Determine the (X, Y) coordinate at the center of the cell enclosing the given text.  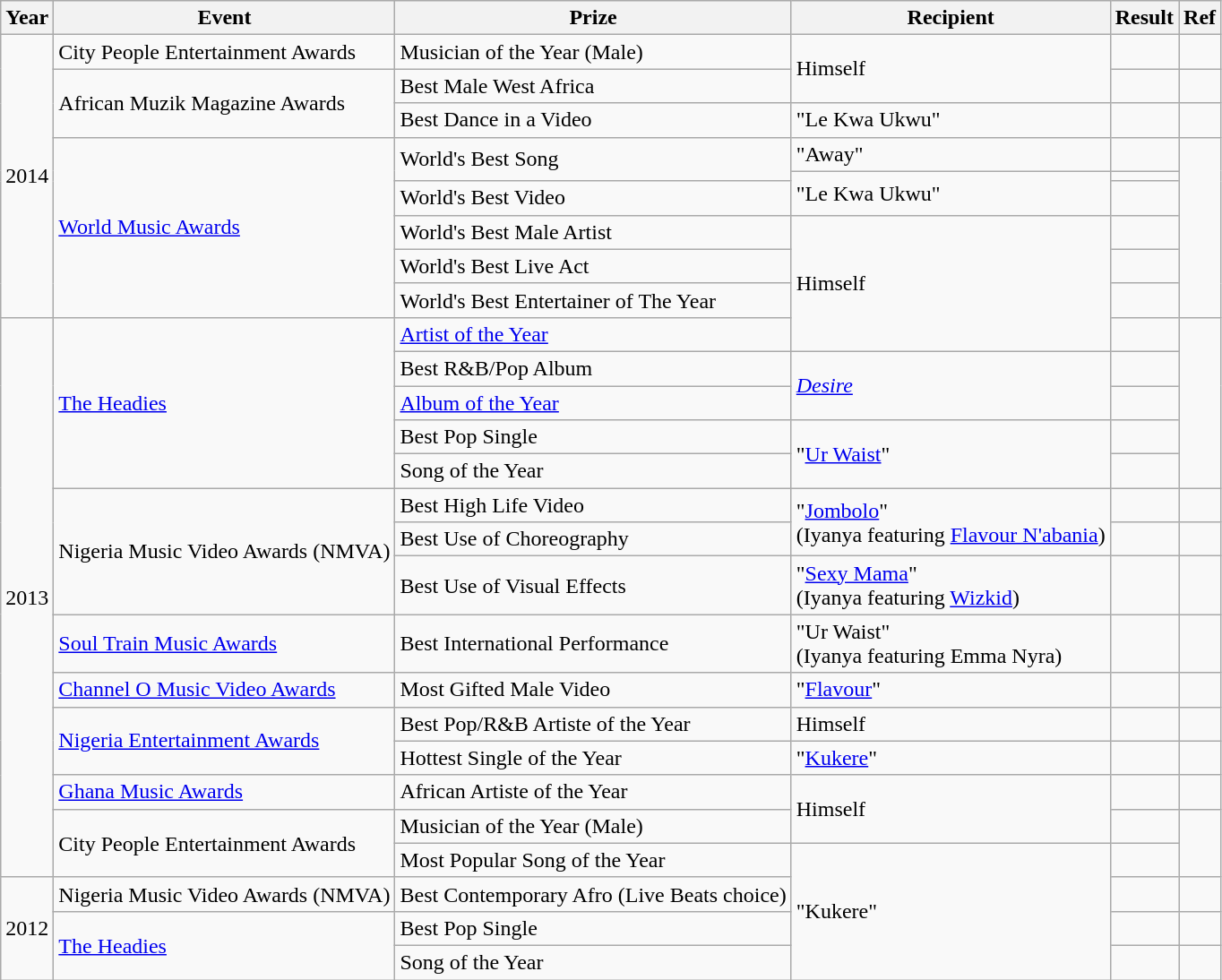
World's Best Entertainer of The Year (593, 300)
Best Dance in a Video (593, 120)
"Sexy Mama" (Iyanya featuring Wizkid) (951, 586)
2013 (27, 597)
Best Use of Choreography (593, 539)
Best Use of Visual Effects (593, 586)
"Jombolo" (Iyanya featuring Flavour N'abania) (951, 522)
Result (1144, 18)
Ghana Music Awards (224, 792)
2012 (27, 928)
World's Best Male Artist (593, 232)
Event (224, 18)
Most Gifted Male Video (593, 690)
Desire (951, 385)
Best International Performance (593, 643)
Year (27, 18)
"Flavour" (951, 690)
World's Best Song (593, 159)
Best Contemporary Afro (Live Beats choice) (593, 894)
Best R&B/Pop Album (593, 368)
Artist of the Year (593, 334)
Best High Life Video (593, 505)
Prize (593, 18)
Soul Train Music Awards (224, 643)
"Ur Waist" (951, 454)
World's Best Live Act (593, 266)
Best Male West Africa (593, 86)
"Ur Waist" (Iyanya featuring Emma Nyra) (951, 643)
African Artiste of the Year (593, 792)
Album of the Year (593, 402)
Best Pop/R&B Artiste of the Year (593, 724)
Nigeria Entertainment Awards (224, 741)
Channel O Music Video Awards (224, 690)
Ref (1200, 18)
World Music Awards (224, 228)
World's Best Video (593, 198)
Recipient (951, 18)
African Muzik Magazine Awards (224, 103)
"Away" (951, 154)
Most Popular Song of the Year (593, 860)
Hottest Single of the Year (593, 758)
2014 (27, 176)
